Return the (X, Y) coordinate for the center point of the cell that contains the specified text.  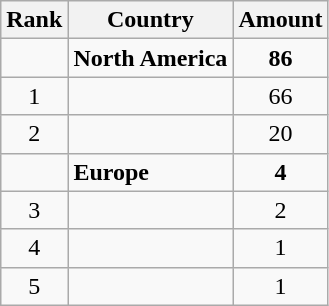
5 (34, 286)
20 (280, 134)
Rank (34, 20)
86 (280, 58)
3 (34, 210)
Europe (150, 172)
66 (280, 96)
Country (150, 20)
Amount (280, 20)
North America (150, 58)
